Search for the cell housing the specified text and yield its (x, y) center coordinate. 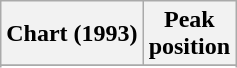
Peakposition (189, 34)
Chart (1993) (72, 34)
